Identify which cell holds the provided text, then report its [X, Y] central coordinate. 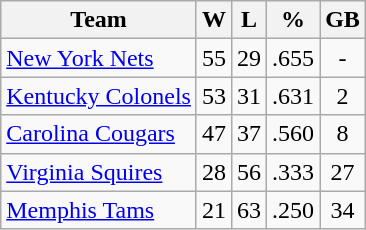
Carolina Cougars [99, 134]
2 [343, 96]
37 [250, 134]
.333 [294, 172]
Team [99, 20]
55 [214, 58]
L [250, 20]
- [343, 58]
29 [250, 58]
W [214, 20]
GB [343, 20]
28 [214, 172]
34 [343, 210]
.250 [294, 210]
.655 [294, 58]
Kentucky Colonels [99, 96]
56 [250, 172]
.560 [294, 134]
Memphis Tams [99, 210]
New York Nets [99, 58]
31 [250, 96]
53 [214, 96]
63 [250, 210]
47 [214, 134]
27 [343, 172]
Virginia Squires [99, 172]
21 [214, 210]
8 [343, 134]
% [294, 20]
.631 [294, 96]
